Determine the (X, Y) coordinate at the center of the cell enclosing the given text.  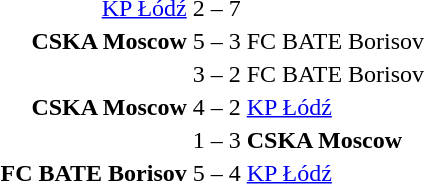
1 – 3 (216, 140)
5 – 3 (216, 41)
4 – 2 (216, 107)
3 – 2 (216, 74)
